Return the [x, y] coordinate for the center point of the cell that contains the specified text.  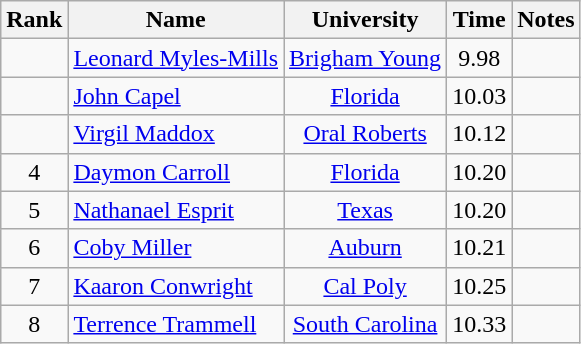
Terrence Trammell [176, 324]
Auburn [366, 248]
Texas [366, 210]
8 [34, 324]
Virgil Maddox [176, 134]
5 [34, 210]
Oral Roberts [366, 134]
John Capel [176, 96]
10.12 [480, 134]
University [366, 20]
10.25 [480, 286]
Time [480, 20]
Cal Poly [366, 286]
6 [34, 248]
Nathanael Esprit [176, 210]
Brigham Young [366, 58]
9.98 [480, 58]
Daymon Carroll [176, 172]
Rank [34, 20]
Notes [546, 20]
Coby Miller [176, 248]
10.21 [480, 248]
10.03 [480, 96]
10.33 [480, 324]
Kaaron Conwright [176, 286]
4 [34, 172]
Name [176, 20]
South Carolina [366, 324]
7 [34, 286]
Leonard Myles-Mills [176, 58]
